Search for the cell housing the specified text and yield its [X, Y] center coordinate. 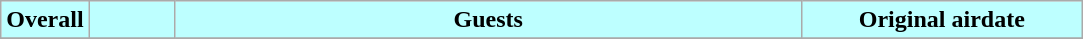
Overall [45, 20]
Original airdate [942, 20]
Guests [488, 20]
